Scan for the cell matching the given text and deliver its (x, y) coordinate at center. 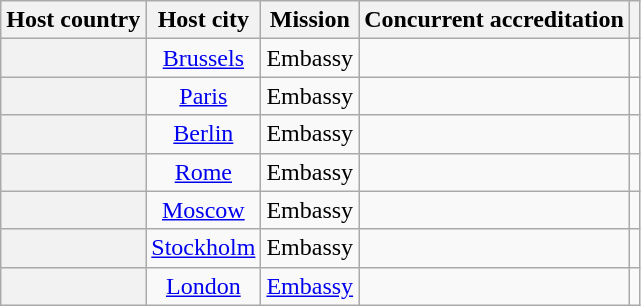
Brussels (204, 58)
Mission (310, 20)
Rome (204, 172)
Stockholm (204, 248)
Concurrent accreditation (494, 20)
Berlin (204, 134)
Host country (74, 20)
London (204, 286)
Paris (204, 96)
Moscow (204, 210)
Host city (204, 20)
